Return (X, Y) of the center of cell containing provided text 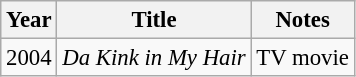
Da Kink in My Hair (154, 58)
2004 (29, 58)
Title (154, 20)
TV movie (302, 58)
Year (29, 20)
Notes (302, 20)
